Identify which cell holds the provided text, then report its (X, Y) central coordinate. 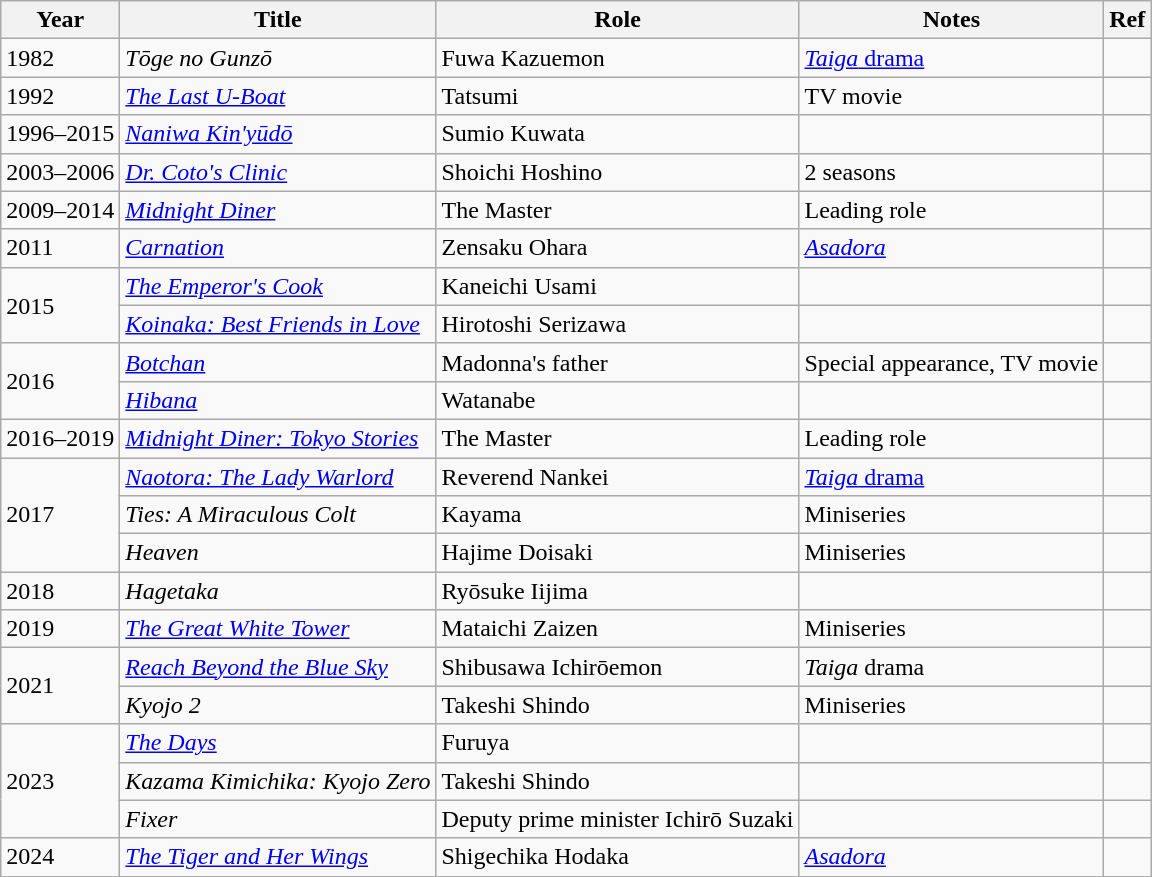
2018 (60, 591)
Hibana (278, 400)
Hagetaka (278, 591)
Hirotoshi Serizawa (618, 324)
2011 (60, 248)
Heaven (278, 553)
Mataichi Zaizen (618, 629)
The Last U-Boat (278, 96)
2021 (60, 686)
2 seasons (952, 172)
Year (60, 20)
Carnation (278, 248)
Ties: A Miraculous Colt (278, 515)
Midnight Diner: Tokyo Stories (278, 438)
Furuya (618, 743)
Shigechika Hodaka (618, 857)
Sumio Kuwata (618, 134)
Dr. Coto's Clinic (278, 172)
Zensaku Ohara (618, 248)
The Days (278, 743)
1992 (60, 96)
Tōge no Gunzō (278, 58)
2017 (60, 515)
1996–2015 (60, 134)
Role (618, 20)
2019 (60, 629)
Madonna's father (618, 362)
Midnight Diner (278, 210)
TV movie (952, 96)
Watanabe (618, 400)
Ryōsuke Iijima (618, 591)
Special appearance, TV movie (952, 362)
Naotora: The Lady Warlord (278, 477)
The Emperor's Cook (278, 286)
2024 (60, 857)
2016 (60, 381)
Tatsumi (618, 96)
Naniwa Kin'yūdō (278, 134)
2016–2019 (60, 438)
1982 (60, 58)
Reverend Nankei (618, 477)
Hajime Doisaki (618, 553)
Botchan (278, 362)
2015 (60, 305)
Fuwa Kazuemon (618, 58)
The Tiger and Her Wings (278, 857)
Notes (952, 20)
Kazama Kimichika: Kyojo Zero (278, 781)
Ref (1128, 20)
Shibusawa Ichirōemon (618, 667)
2023 (60, 781)
Title (278, 20)
Deputy prime minister Ichirō Suzaki (618, 819)
Kyojo 2 (278, 705)
The Great White Tower (278, 629)
Kayama (618, 515)
Koinaka: Best Friends in Love (278, 324)
2009–2014 (60, 210)
Kaneichi Usami (618, 286)
Reach Beyond the Blue Sky (278, 667)
Shoichi Hoshino (618, 172)
Fixer (278, 819)
2003–2006 (60, 172)
